Provide the [x, y] coordinate of the cell's center where the given text is located.  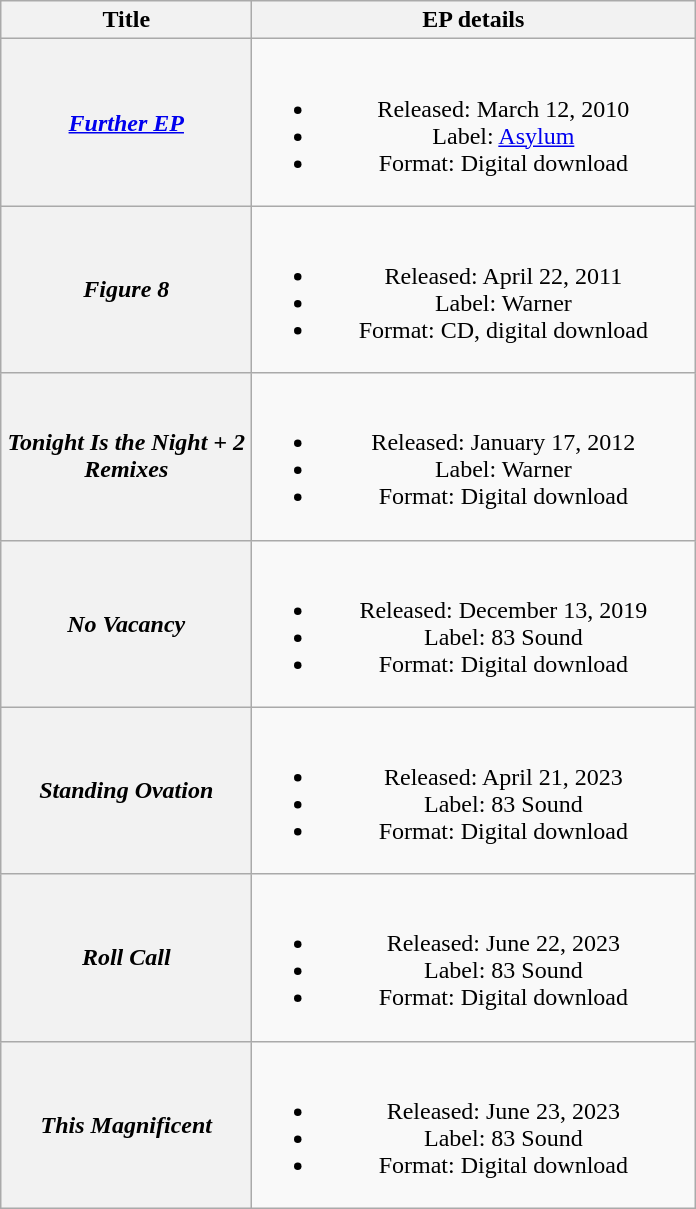
Figure 8 [126, 290]
Released: April 21, 2023Label: 83 SoundFormat: Digital download [474, 790]
Roll Call [126, 958]
No Vacancy [126, 624]
This Magnificent [126, 1124]
Released: December 13, 2019Label: 83 SoundFormat: Digital download [474, 624]
Released: June 22, 2023Label: 83 SoundFormat: Digital download [474, 958]
Standing Ovation [126, 790]
Released: January 17, 2012Label: WarnerFormat: Digital download [474, 456]
Title [126, 20]
Released: June 23, 2023Label: 83 SoundFormat: Digital download [474, 1124]
Further EP [126, 122]
Released: March 12, 2010Label: AsylumFormat: Digital download [474, 122]
Tonight Is the Night + 2 Remixes [126, 456]
Released: April 22, 2011Label: WarnerFormat: CD, digital download [474, 290]
EP details [474, 20]
